For the text-containing cell, return its midpoint in (X, Y) coordinate format. 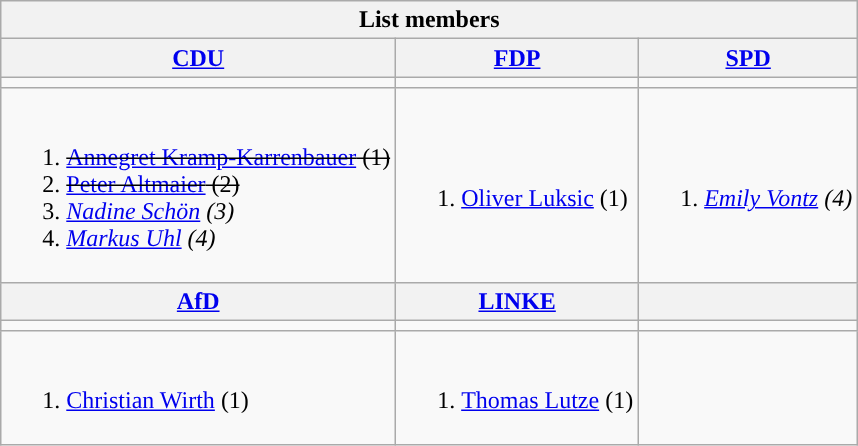
Thomas Lutze (1) (518, 388)
Oliver Luksic (1) (518, 185)
Christian Wirth (1) (198, 388)
List members (430, 20)
SPD (748, 58)
CDU (198, 58)
FDP (518, 58)
AfD (198, 301)
LINKE (518, 301)
Emily Vontz (4) (748, 185)
Annegret Kramp-Karrenbauer (1)Peter Altmaier (2)Nadine Schön (3)Markus Uhl (4) (198, 185)
